Capture the cell that displays the provided text and extract its (x, y) central coordinate. 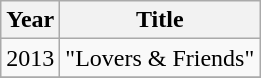
Year (30, 20)
2013 (30, 58)
Title (160, 20)
"Lovers & Friends" (160, 58)
